From the cell containing the given text, extract its center point as [x, y] coordinate. 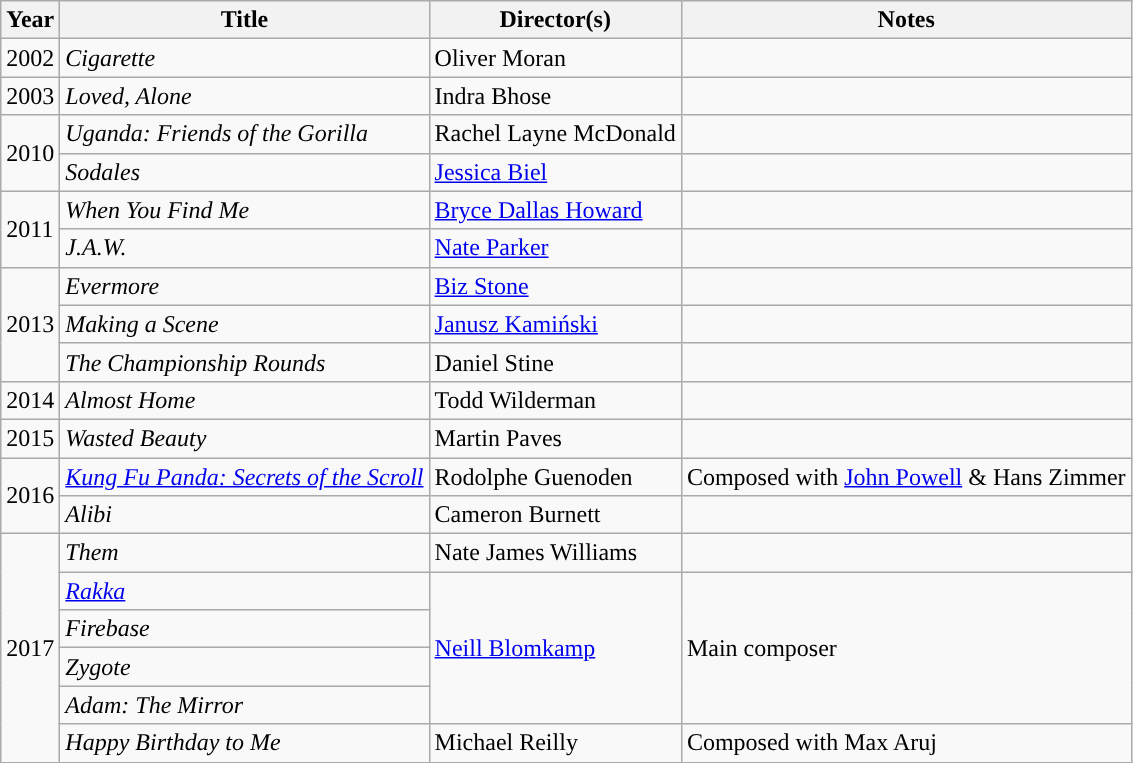
Michael Reilly [555, 743]
When You Find Me [244, 210]
The Championship Rounds [244, 362]
J.A.W. [244, 248]
Cigarette [244, 58]
2017 [30, 648]
Rodolphe Guenoden [555, 477]
Title [244, 20]
Year [30, 20]
2010 [30, 153]
Rakka [244, 591]
Composed with Max Aruj [906, 743]
Bryce Dallas Howard [555, 210]
2011 [30, 229]
Oliver Moran [555, 58]
Martin Paves [555, 438]
Rachel Layne McDonald [555, 134]
2015 [30, 438]
Notes [906, 20]
Indra Bhose [555, 96]
Cameron Burnett [555, 515]
2003 [30, 96]
Making a Scene [244, 324]
Daniel Stine [555, 362]
Loved, Alone [244, 96]
Neill Blomkamp [555, 648]
Biz Stone [555, 286]
Alibi [244, 515]
Janusz Kamiński [555, 324]
Sodales [244, 172]
Kung Fu Panda: Secrets of the Scroll [244, 477]
Main composer [906, 648]
Them [244, 553]
2013 [30, 324]
Happy Birthday to Me [244, 743]
Director(s) [555, 20]
Evermore [244, 286]
Adam: The Mirror [244, 705]
Almost Home [244, 400]
2016 [30, 496]
Firebase [244, 629]
Composed with John Powell & Hans Zimmer [906, 477]
Nate Parker [555, 248]
2014 [30, 400]
2002 [30, 58]
Uganda: Friends of the Gorilla [244, 134]
Wasted Beauty [244, 438]
Zygote [244, 667]
Nate James Williams [555, 553]
Todd Wilderman [555, 400]
Jessica Biel [555, 172]
